For the text-containing cell, return its midpoint in (X, Y) coordinate format. 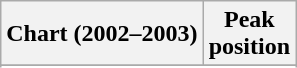
Peakposition (249, 34)
Chart (2002–2003) (102, 34)
